Provide the [X, Y] coordinate of the cell's center where the given text is located.  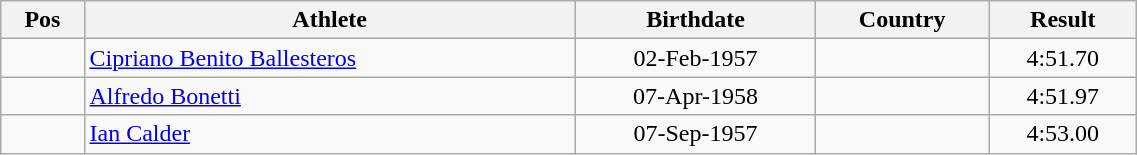
4:51.97 [1063, 96]
Country [902, 20]
4:51.70 [1063, 58]
07-Sep-1957 [695, 134]
Alfredo Bonetti [330, 96]
Result [1063, 20]
Cipriano Benito Ballesteros [330, 58]
4:53.00 [1063, 134]
Ian Calder [330, 134]
Birthdate [695, 20]
Athlete [330, 20]
Pos [42, 20]
02-Feb-1957 [695, 58]
07-Apr-1958 [695, 96]
